Find where the given text appears and provide that cell's center as (X, Y) coordinate. 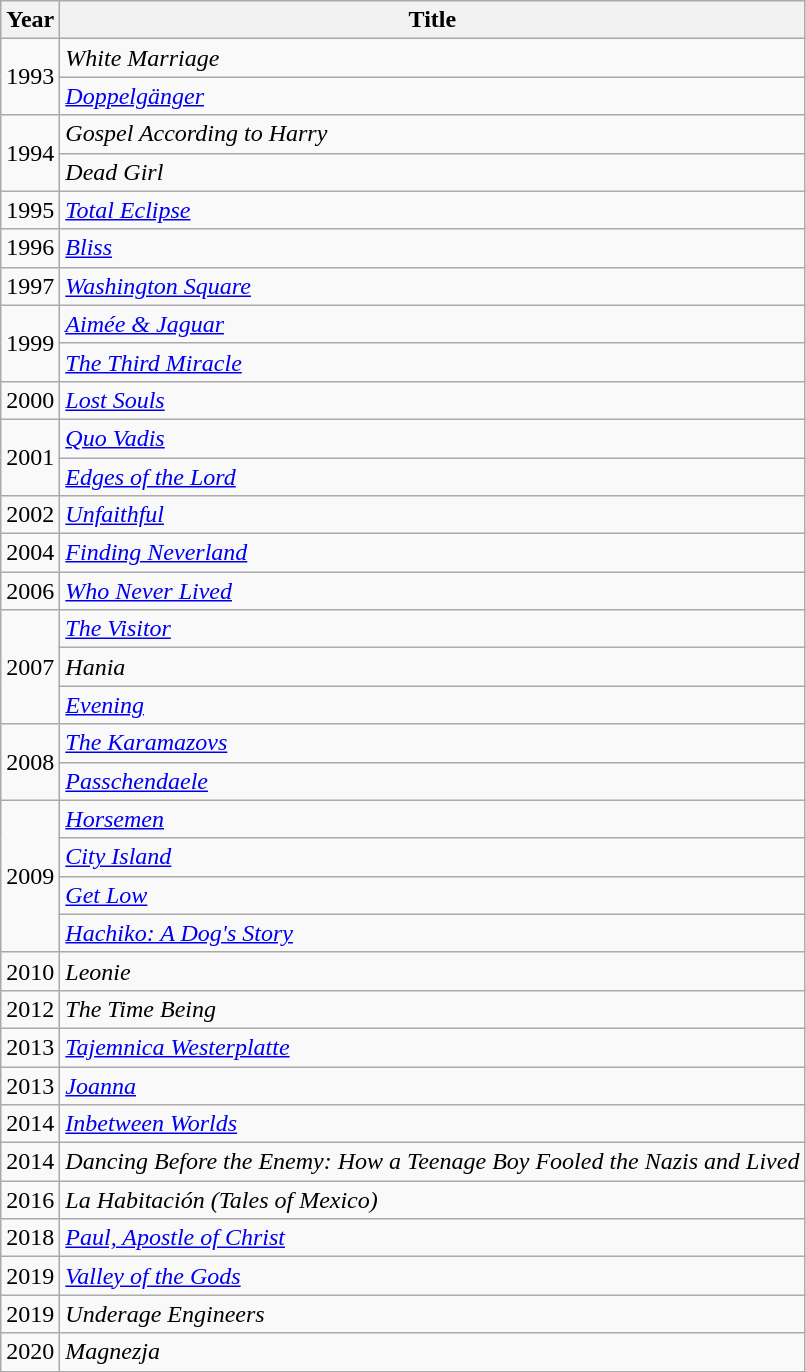
Total Eclipse (432, 210)
Edges of the Lord (432, 477)
Aimée & Jaguar (432, 324)
2016 (30, 1200)
Dancing Before the Enemy: How a Teenage Boy Fooled the Nazis and Lived (432, 1162)
2012 (30, 1009)
Finding Neverland (432, 553)
1993 (30, 77)
Joanna (432, 1085)
Underage Engineers (432, 1314)
Hania (432, 667)
Paul, Apostle of Christ (432, 1238)
Inbetween Worlds (432, 1124)
2007 (30, 667)
2004 (30, 553)
2020 (30, 1352)
2000 (30, 400)
Doppelgänger (432, 96)
Leonie (432, 971)
Evening (432, 705)
2002 (30, 515)
Unfaithful (432, 515)
Passchendaele (432, 781)
Horsemen (432, 819)
1994 (30, 153)
2018 (30, 1238)
Tajemnica Westerplatte (432, 1047)
1997 (30, 286)
La Habitación (Tales of Mexico) (432, 1200)
Quo Vadis (432, 438)
Gospel According to Harry (432, 134)
Valley of the Gods (432, 1276)
White Marriage (432, 58)
City Island (432, 857)
2008 (30, 762)
Bliss (432, 248)
2009 (30, 876)
Title (432, 20)
The Time Being (432, 1009)
2001 (30, 457)
Lost Souls (432, 400)
Magnezja (432, 1352)
Dead Girl (432, 172)
Year (30, 20)
Washington Square (432, 286)
1999 (30, 343)
The Third Miracle (432, 362)
The Karamazovs (432, 743)
2006 (30, 591)
Hachiko: A Dog's Story (432, 933)
Who Never Lived (432, 591)
1996 (30, 248)
1995 (30, 210)
The Visitor (432, 629)
2010 (30, 971)
Get Low (432, 895)
